Pinpoint the cell where the given text exists, returning its (X, Y) midpoint coordinate. 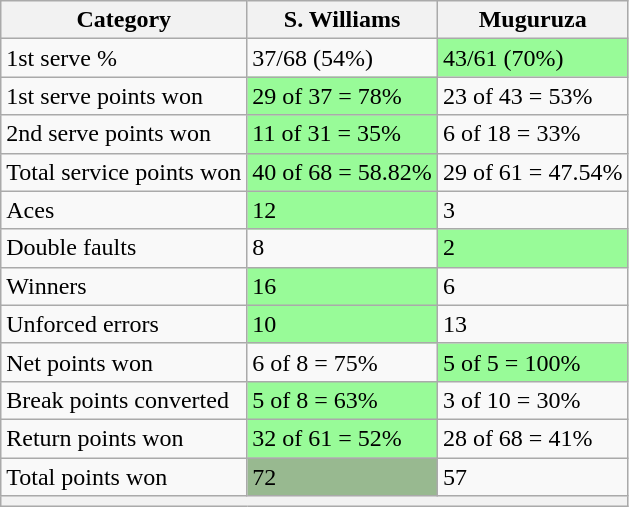
S. Williams (342, 20)
3 (532, 210)
Muguruza (532, 20)
57 (532, 477)
37/68 (54%) (342, 58)
Break points converted (124, 400)
23 of 43 = 53% (532, 96)
12 (342, 210)
1st serve points won (124, 96)
5 of 8 = 63% (342, 400)
Return points won (124, 438)
3 of 10 = 30% (532, 400)
10 (342, 324)
16 (342, 286)
Double faults (124, 248)
Category (124, 20)
40 of 68 = 58.82% (342, 172)
2nd serve points won (124, 134)
28 of 68 = 41% (532, 438)
Winners (124, 286)
43/61 (70%) (532, 58)
1st serve % (124, 58)
13 (532, 324)
Aces (124, 210)
29 of 37 = 78% (342, 96)
6 (532, 286)
5 of 5 = 100% (532, 362)
Net points won (124, 362)
8 (342, 248)
11 of 31 = 35% (342, 134)
Total points won (124, 477)
32 of 61 = 52% (342, 438)
6 of 8 = 75% (342, 362)
2 (532, 248)
72 (342, 477)
Total service points won (124, 172)
Unforced errors (124, 324)
29 of 61 = 47.54% (532, 172)
6 of 18 = 33% (532, 134)
